Extract the [x, y] coordinate from the center of the cell holding the provided text.  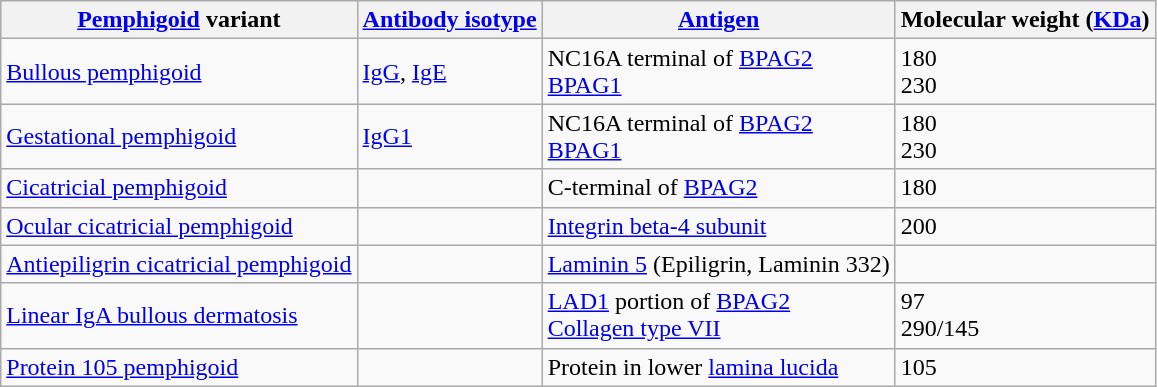
Laminin 5 (Epiligrin, Laminin 332) [718, 264]
C-terminal of BPAG2 [718, 188]
Pemphigoid variant [179, 20]
Linear IgA bullous dermatosis [179, 316]
Cicatricial pemphigoid [179, 188]
Antibody isotype [450, 20]
IgG, IgE [450, 72]
Protein 105 pemphigoid [179, 367]
Gestational pemphigoid [179, 136]
LAD1 portion of BPAG2Collagen type VII [718, 316]
Protein in lower lamina lucida [718, 367]
Integrin beta-4 subunit [718, 226]
Ocular cicatricial pemphigoid [179, 226]
200 [1025, 226]
180 [1025, 188]
IgG1 [450, 136]
105 [1025, 367]
Antiepiligrin cicatricial pemphigoid [179, 264]
Molecular weight (KDa) [1025, 20]
Bullous pemphigoid [179, 72]
Antigen [718, 20]
97290/145 [1025, 316]
